Determine the (X, Y) coordinate at the center of the cell enclosing the given text.  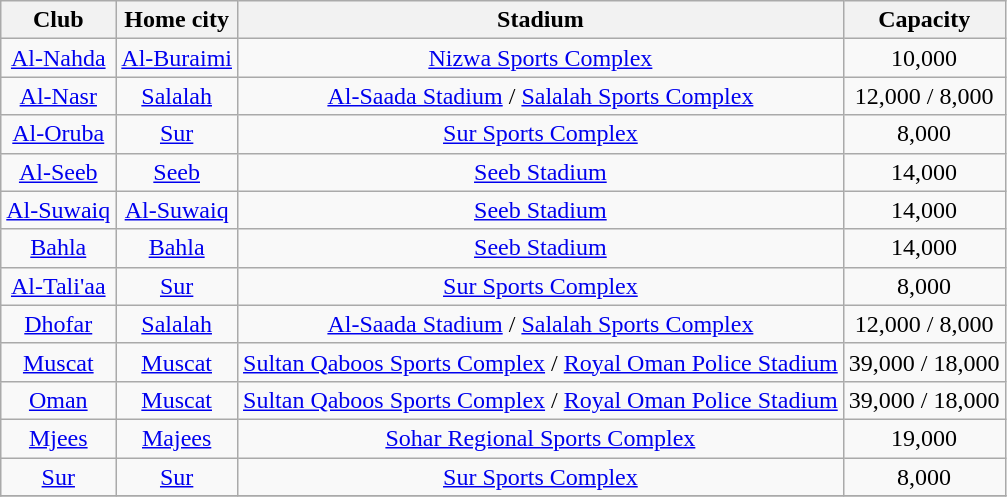
Capacity (924, 20)
Club (58, 20)
Al-Buraimi (177, 58)
Majees (177, 438)
Stadium (541, 20)
Al-Tali'aa (58, 286)
Al-Nahda (58, 58)
19,000 (924, 438)
Mjees (58, 438)
Al-Oruba (58, 134)
Al-Seeb (58, 172)
Dhofar (58, 324)
Oman (58, 400)
Al-Nasr (58, 96)
Home city (177, 20)
10,000 (924, 58)
Nizwa Sports Complex (541, 58)
Seeb (177, 172)
Sohar Regional Sports Complex (541, 438)
